Return [x, y] of the center of cell containing provided text 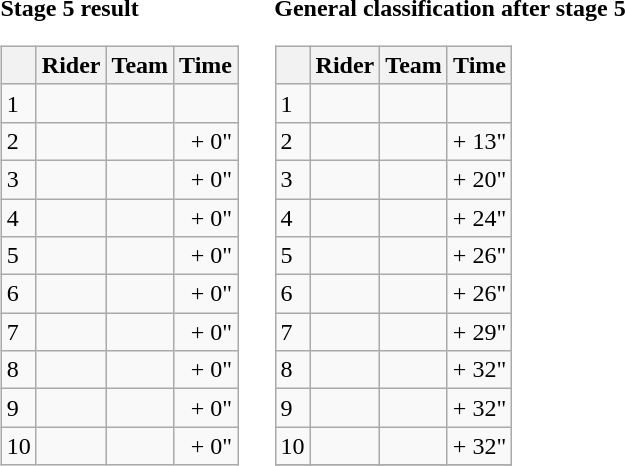
+ 20" [479, 179]
+ 24" [479, 217]
+ 13" [479, 141]
+ 29" [479, 332]
